Determine the (x, y) coordinate at the center of the cell enclosing the given text.  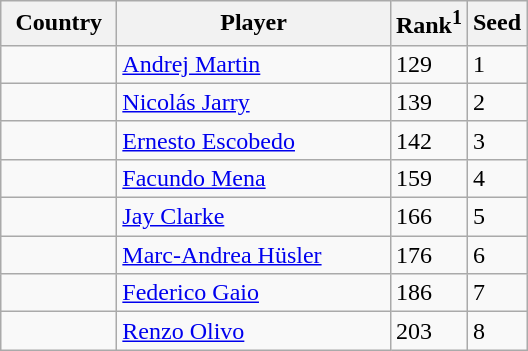
166 (428, 217)
6 (496, 255)
Country (59, 24)
3 (496, 140)
129 (428, 64)
4 (496, 178)
Jay Clarke (254, 217)
Marc-Andrea Hüsler (254, 255)
Player (254, 24)
Facundo Mena (254, 178)
Nicolás Jarry (254, 102)
Andrej Martin (254, 64)
2 (496, 102)
Renzo Olivo (254, 331)
139 (428, 102)
159 (428, 178)
Seed (496, 24)
Federico Gaio (254, 293)
5 (496, 217)
186 (428, 293)
7 (496, 293)
8 (496, 331)
Rank1 (428, 24)
176 (428, 255)
203 (428, 331)
Ernesto Escobedo (254, 140)
142 (428, 140)
1 (496, 64)
